Return [x, y] of the center of cell containing provided text 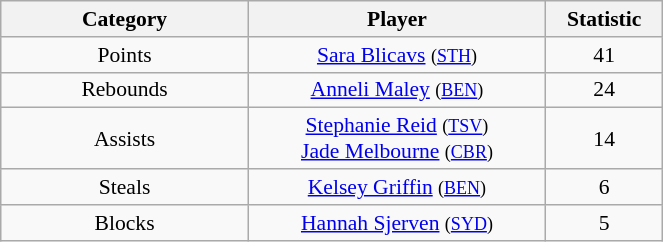
Stephanie Reid (TSV) Jade Melbourne (CBR) [396, 138]
14 [604, 138]
Player [396, 19]
Anneli Maley (BEN) [396, 90]
Assists [125, 138]
41 [604, 55]
Sara Blicavs (STH) [396, 55]
5 [604, 223]
Blocks [125, 223]
Category [125, 19]
Rebounds [125, 90]
Hannah Sjerven (SYD) [396, 223]
Steals [125, 187]
Kelsey Griffin (BEN) [396, 187]
24 [604, 90]
Statistic [604, 19]
Points [125, 55]
6 [604, 187]
